Capture the cell that displays the provided text and extract its [X, Y] central coordinate. 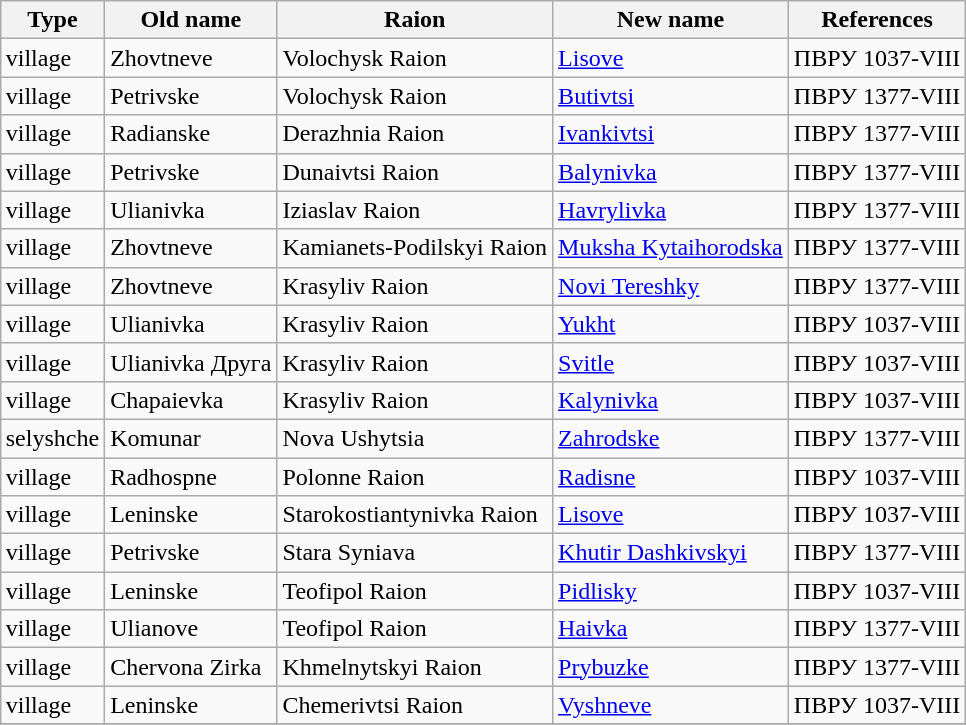
Derazhnia Raion [415, 134]
Prybuzke [671, 667]
Komunar [191, 438]
Muksha Kytaihorodska [671, 248]
Khutir Dashkivskyi [671, 553]
Yukht [671, 324]
Starokostiantynivka Raion [415, 515]
Ivankivtsi [671, 134]
Iziaslav Raion [415, 210]
Novi Tereshky [671, 286]
Polonne Raion [415, 477]
New name [671, 20]
Balynivka [671, 172]
Chapaievka [191, 400]
Kamianets-Podilskyi Raion [415, 248]
Vyshneve [671, 705]
Svitle [671, 362]
Zahrodske [671, 438]
Radisne [671, 477]
Nova Ushytsia [415, 438]
Pidlisky [671, 591]
Ulianivka Друга [191, 362]
Kalynivka [671, 400]
Chervona Zirka [191, 667]
Butivtsi [671, 96]
Raion [415, 20]
selyshche [52, 438]
Type [52, 20]
Ulianove [191, 629]
Dunaivtsi Raion [415, 172]
Radianske [191, 134]
Old name [191, 20]
Havrylivka [671, 210]
Khmelnytskyi Raion [415, 667]
Chemerivtsi Raion [415, 705]
Radhospne [191, 477]
Stara Syniava [415, 553]
References [876, 20]
Haivka [671, 629]
